Pinpoint the cell where the given text exists, returning its [x, y] midpoint coordinate. 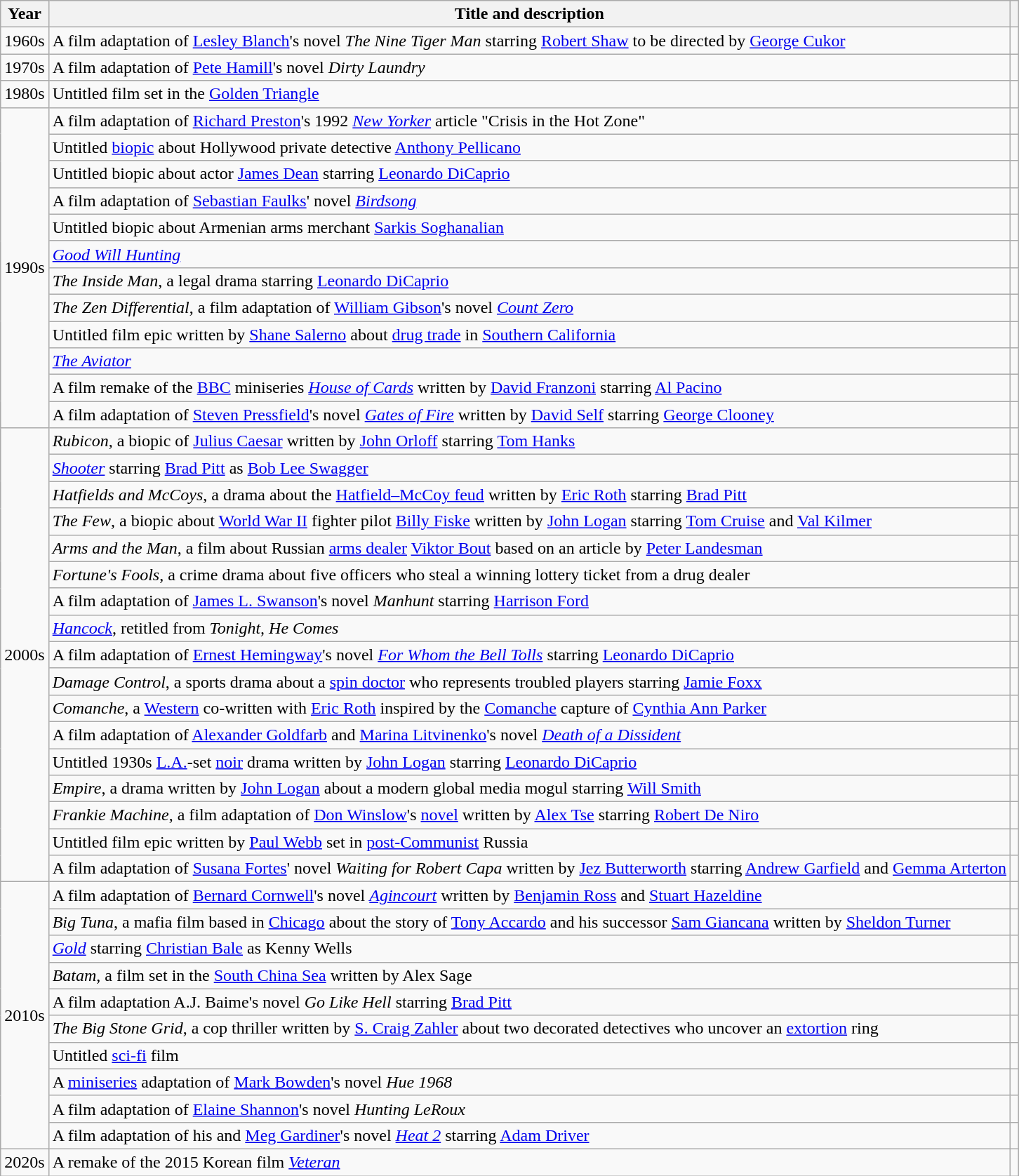
Untitled sci-fi film [529, 1055]
2010s [25, 1016]
Hatfields and McCoys, a drama about the Hatfield–McCoy feud written by Eric Roth starring Brad Pitt [529, 495]
The Zen Differential, a film adaptation of William Gibson's novel Count Zero [529, 307]
Shooter starring Brad Pitt as Bob Lee Swagger [529, 468]
Untitled film epic written by Paul Webb set in post-Communist Russia [529, 842]
Rubicon, a biopic of Julius Caesar written by John Orloff starring Tom Hanks [529, 441]
A film adaptation of Alexander Goldfarb and Marina Litvinenko's novel Death of a Dissident [529, 735]
A film adaptation of his and Meg Gardiner's novel Heat 2 starring Adam Driver [529, 1135]
1990s [25, 268]
A film remake of the BBC miniseries House of Cards written by David Franzoni starring Al Pacino [529, 388]
Gold starring Christian Bale as Kenny Wells [529, 949]
A film adaptation of Ernest Hemingway's novel For Whom the Bell Tolls starring Leonardo DiCaprio [529, 655]
A film adaptation A.J. Baime's novel Go Like Hell starring Brad Pitt [529, 1002]
A film adaptation of Lesley Blanch's novel The Nine Tiger Man starring Robert Shaw to be directed by George Cukor [529, 41]
A film adaptation of Richard Preston's 1992 New Yorker article "Crisis in the Hot Zone" [529, 121]
Title and description [529, 14]
A film adaptation of Susana Fortes' novel Waiting for Robert Capa written by Jez Butterworth starring Andrew Garfield and Gemma Arterton [529, 869]
Untitled biopic about actor James Dean starring Leonardo DiCaprio [529, 174]
Frankie Machine, a film adaptation of Don Winslow's novel written by Alex Tse starring Robert De Niro [529, 815]
A film adaptation of Pete Hamill's novel Dirty Laundry [529, 67]
Big Tuna, a mafia film based in Chicago about the story of Tony Accardo and his successor Sam Giancana written by Sheldon Turner [529, 922]
A remake of the 2015 Korean film Veteran [529, 1162]
Untitled biopic about Armenian arms merchant Sarkis Soghanalian [529, 227]
A film adaptation of Elaine Shannon's novel Hunting LeRoux [529, 1109]
Good Will Hunting [529, 254]
The Aviator [529, 361]
2020s [25, 1162]
Year [25, 14]
A film adaptation of Steven Pressfield's novel Gates of Fire written by David Self starring George Clooney [529, 415]
A miniseries adaptation of Mark Bowden's novel Hue 1968 [529, 1082]
The Few, a biopic about World War II fighter pilot Billy Fiske written by John Logan starring Tom Cruise and Val Kilmer [529, 521]
A film adaptation of Bernard Cornwell's novel Agincourt written by Benjamin Ross and Stuart Hazeldine [529, 895]
1960s [25, 41]
The Inside Man, a legal drama starring Leonardo DiCaprio [529, 281]
A film adaptation of Sebastian Faulks' novel Birdsong [529, 201]
Untitled film epic written by Shane Salerno about drug trade in Southern California [529, 335]
Comanche, a Western co-written with Eric Roth inspired by the Comanche capture of Cynthia Ann Parker [529, 708]
1970s [25, 67]
Empire, a drama written by John Logan about a modern global media mogul starring Will Smith [529, 789]
Arms and the Man, a film about Russian arms dealer Viktor Bout based on an article by Peter Landesman [529, 548]
Hancock, retitled from Tonight, He Comes [529, 628]
Untitled film set in the Golden Triangle [529, 94]
Untitled biopic about Hollywood private detective Anthony Pellicano [529, 147]
The Big Stone Grid, a cop thriller written by S. Craig Zahler about two decorated detectives who uncover an extortion ring [529, 1029]
Fortune's Fools, a crime drama about five officers who steal a winning lottery ticket from a drug dealer [529, 575]
A film adaptation of James L. Swanson's novel Manhunt starring Harrison Ford [529, 601]
Batam, a film set in the South China Sea written by Alex Sage [529, 975]
Damage Control, a sports drama about a spin doctor who represents troubled players starring Jamie Foxx [529, 681]
1980s [25, 94]
2000s [25, 655]
Untitled 1930s L.A.-set noir drama written by John Logan starring Leonardo DiCaprio [529, 761]
